Extract the (x, y) coordinate from the center of the cell holding the provided text.  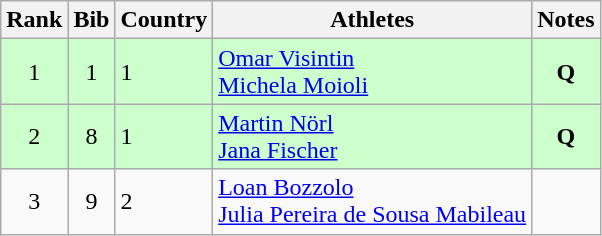
9 (92, 202)
Rank (34, 20)
Athletes (372, 20)
8 (92, 136)
Country (164, 20)
Martin NörlJana Fischer (372, 136)
Bib (92, 20)
Omar VisintinMichela Moioli (372, 72)
Notes (566, 20)
3 (34, 202)
Loan BozzoloJulia Pereira de Sousa Mabileau (372, 202)
